Locate the cell with the specified text and output its (x, y) center coordinate. 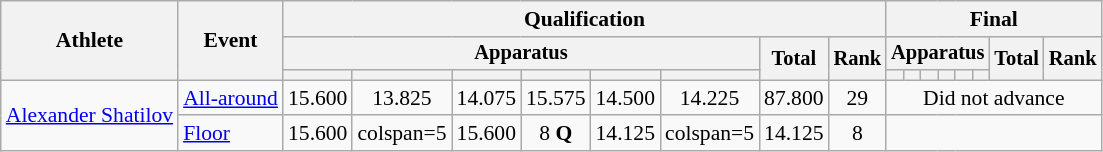
15.575 (556, 98)
87.800 (794, 98)
Athlete (90, 40)
Did not advance (994, 98)
8 (858, 134)
14.500 (626, 98)
29 (858, 98)
14.075 (486, 98)
Alexander Shatilov (90, 116)
14.225 (710, 98)
Floor (230, 134)
Event (230, 40)
8 Q (556, 134)
Qualification (584, 19)
13.825 (402, 98)
All-around (230, 98)
Final (994, 19)
